Search for the cell housing the specified text and yield its (X, Y) center coordinate. 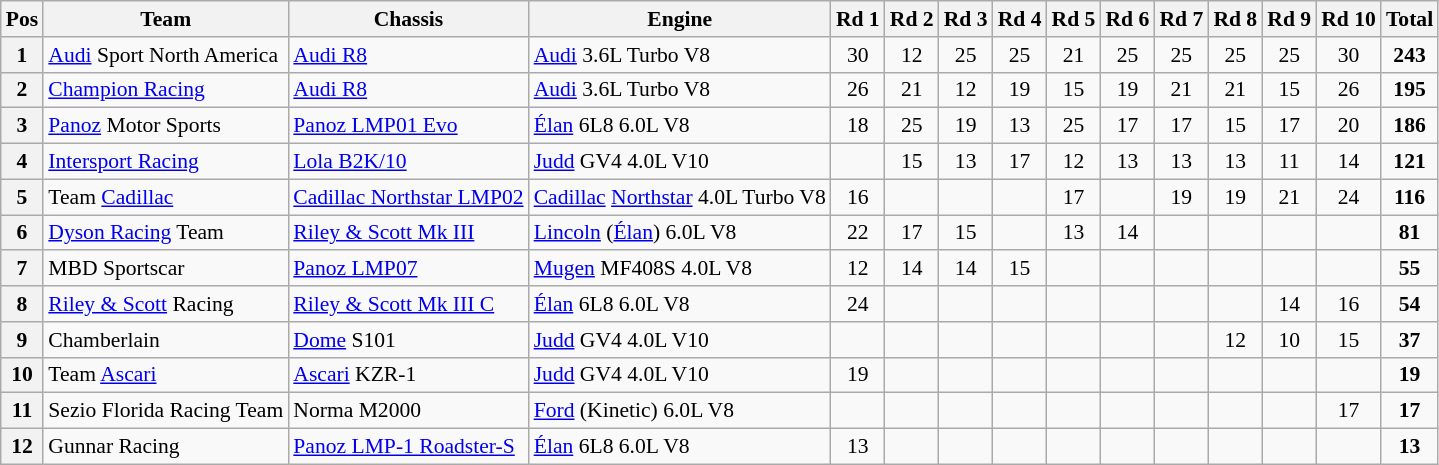
Ascari KZR-1 (408, 375)
Lincoln (Élan) 6.0L V8 (680, 233)
Panoz Motor Sports (166, 126)
MBD Sportscar (166, 269)
7 (22, 269)
195 (1410, 90)
Chamberlain (166, 340)
8 (22, 304)
Riley & Scott Mk III C (408, 304)
Audi Sport North America (166, 55)
Dyson Racing Team (166, 233)
3 (22, 126)
Riley & Scott Mk III (408, 233)
Cadillac Northstar 4.0L Turbo V8 (680, 197)
Team Cadillac (166, 197)
1 (22, 55)
22 (858, 233)
18 (858, 126)
2 (22, 90)
Mugen MF408S 4.0L V8 (680, 269)
Panoz LMP01 Evo (408, 126)
Rd 6 (1127, 19)
116 (1410, 197)
Rd 1 (858, 19)
Engine (680, 19)
Sezio Florida Racing Team (166, 411)
Rd 9 (1289, 19)
20 (1348, 126)
Intersport Racing (166, 162)
243 (1410, 55)
Chassis (408, 19)
Rd 2 (912, 19)
Cadillac Northstar LMP02 (408, 197)
Rd 8 (1235, 19)
55 (1410, 269)
Total (1410, 19)
54 (1410, 304)
Rd 7 (1181, 19)
Gunnar Racing (166, 447)
Rd 4 (1020, 19)
Lola B2K/10 (408, 162)
Team Ascari (166, 375)
Norma M2000 (408, 411)
6 (22, 233)
5 (22, 197)
81 (1410, 233)
Dome S101 (408, 340)
9 (22, 340)
Champion Racing (166, 90)
Riley & Scott Racing (166, 304)
186 (1410, 126)
Panoz LMP-1 Roadster-S (408, 447)
121 (1410, 162)
Pos (22, 19)
Rd 3 (966, 19)
Panoz LMP07 (408, 269)
37 (1410, 340)
Rd 5 (1074, 19)
Team (166, 19)
4 (22, 162)
Rd 10 (1348, 19)
Ford (Kinetic) 6.0L V8 (680, 411)
